Detect which cell encompasses the target text, then output its (X, Y) center coordinate. 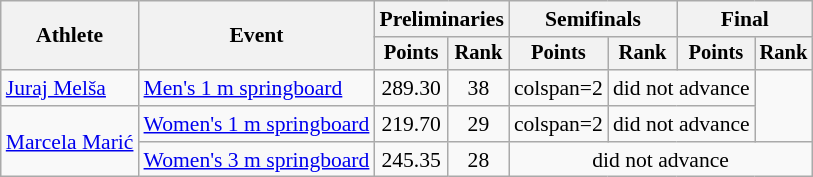
Men's 1 m springboard (257, 88)
Marcela Marić (70, 142)
Juraj Melša (70, 88)
Women's 1 m springboard (257, 124)
Athlete (70, 36)
Final (744, 19)
Event (257, 36)
Preliminaries (441, 19)
219.70 (411, 124)
29 (478, 124)
Semifinals (593, 19)
289.30 (411, 88)
38 (478, 88)
